Provide the [x, y] coordinate of the cell's center where the given text is located.  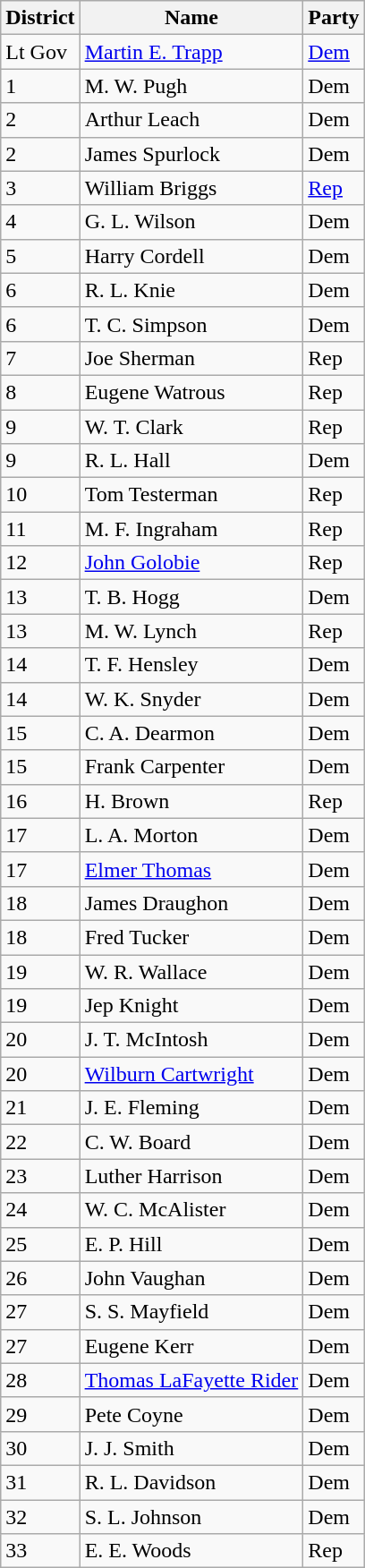
C. W. Board [191, 1142]
Martin E. Trapp [191, 52]
S. L. Johnson [191, 1517]
8 [40, 392]
James Draughon [191, 903]
Eugene Watrous [191, 392]
7 [40, 358]
3 [40, 188]
T. C. Simpson [191, 324]
4 [40, 222]
21 [40, 1108]
H. Brown [191, 801]
Thomas LaFayette Rider [191, 1380]
24 [40, 1210]
Pete Coyne [191, 1414]
10 [40, 495]
William Briggs [191, 188]
28 [40, 1380]
Harry Cordell [191, 256]
R. L. Knie [191, 290]
E. P. Hill [191, 1244]
11 [40, 529]
J. T. McIntosh [191, 1040]
Elmer Thomas [191, 869]
John Vaughan [191, 1278]
26 [40, 1278]
29 [40, 1414]
Arthur Leach [191, 120]
Eugene Kerr [191, 1346]
L. A. Morton [191, 835]
W. R. Wallace [191, 971]
Luther Harrison [191, 1176]
Name [191, 18]
Lt Gov [40, 52]
1 [40, 86]
District [40, 18]
M. W. Lynch [191, 631]
Party [334, 18]
M. F. Ingraham [191, 529]
31 [40, 1482]
J. J. Smith [191, 1448]
W. K. Snyder [191, 699]
5 [40, 256]
30 [40, 1448]
Jep Knight [191, 1006]
John Golobie [191, 563]
33 [40, 1551]
Tom Testerman [191, 495]
R. L. Davidson [191, 1482]
T. B. Hogg [191, 597]
E. E. Woods [191, 1551]
W. T. Clark [191, 427]
32 [40, 1517]
J. E. Fleming [191, 1108]
M. W. Pugh [191, 86]
25 [40, 1244]
W. C. McAlister [191, 1210]
22 [40, 1142]
Fred Tucker [191, 937]
23 [40, 1176]
R. L. Hall [191, 461]
12 [40, 563]
Wilburn Cartwright [191, 1074]
James Spurlock [191, 154]
T. F. Hensley [191, 665]
Frank Carpenter [191, 767]
G. L. Wilson [191, 222]
C. A. Dearmon [191, 733]
Joe Sherman [191, 358]
16 [40, 801]
S. S. Mayfield [191, 1312]
